Determine the [x, y] coordinate at the center of the cell enclosing the given text.  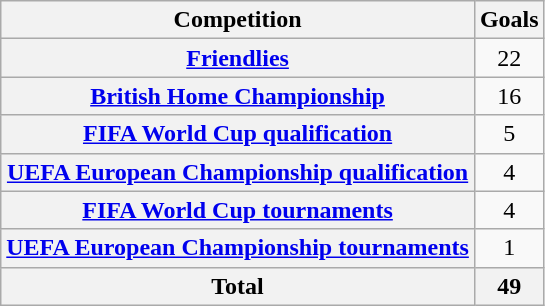
Competition [238, 20]
Goals [509, 20]
UEFA European Championship tournaments [238, 248]
UEFA European Championship qualification [238, 172]
49 [509, 286]
22 [509, 58]
Friendlies [238, 58]
FIFA World Cup qualification [238, 134]
British Home Championship [238, 96]
Total [238, 286]
1 [509, 248]
FIFA World Cup tournaments [238, 210]
5 [509, 134]
16 [509, 96]
